Find where the given text appears and provide that cell's center as [x, y] coordinate. 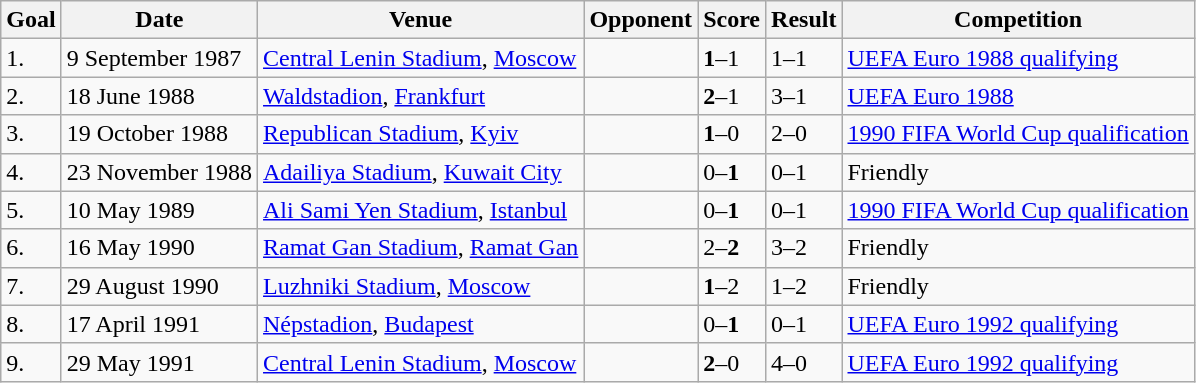
Date [159, 20]
3. [31, 134]
Népstadion, Budapest [421, 324]
Competition [1018, 20]
Opponent [641, 20]
2. [31, 96]
9. [31, 362]
18 June 1988 [159, 96]
5. [31, 210]
Ramat Gan Stadium, Ramat Gan [421, 248]
7. [31, 286]
Score [732, 20]
3–2 [804, 248]
UEFA Euro 1988 qualifying [1018, 58]
9 September 1987 [159, 58]
23 November 1988 [159, 172]
29 May 1991 [159, 362]
4–0 [804, 362]
Waldstadion, Frankfurt [421, 96]
19 October 1988 [159, 134]
Adailiya Stadium, Kuwait City [421, 172]
Venue [421, 20]
1. [31, 58]
Goal [31, 20]
10 May 1989 [159, 210]
Result [804, 20]
Republican Stadium, Kyiv [421, 134]
8. [31, 324]
17 April 1991 [159, 324]
2–1 [732, 96]
Ali Sami Yen Stadium, Istanbul [421, 210]
29 August 1990 [159, 286]
3–1 [804, 96]
4. [31, 172]
16 May 1990 [159, 248]
6. [31, 248]
Luzhniki Stadium, Moscow [421, 286]
UEFA Euro 1988 [1018, 96]
2–2 [732, 248]
1–0 [732, 134]
